Search for the cell housing the specified text and yield its (X, Y) center coordinate. 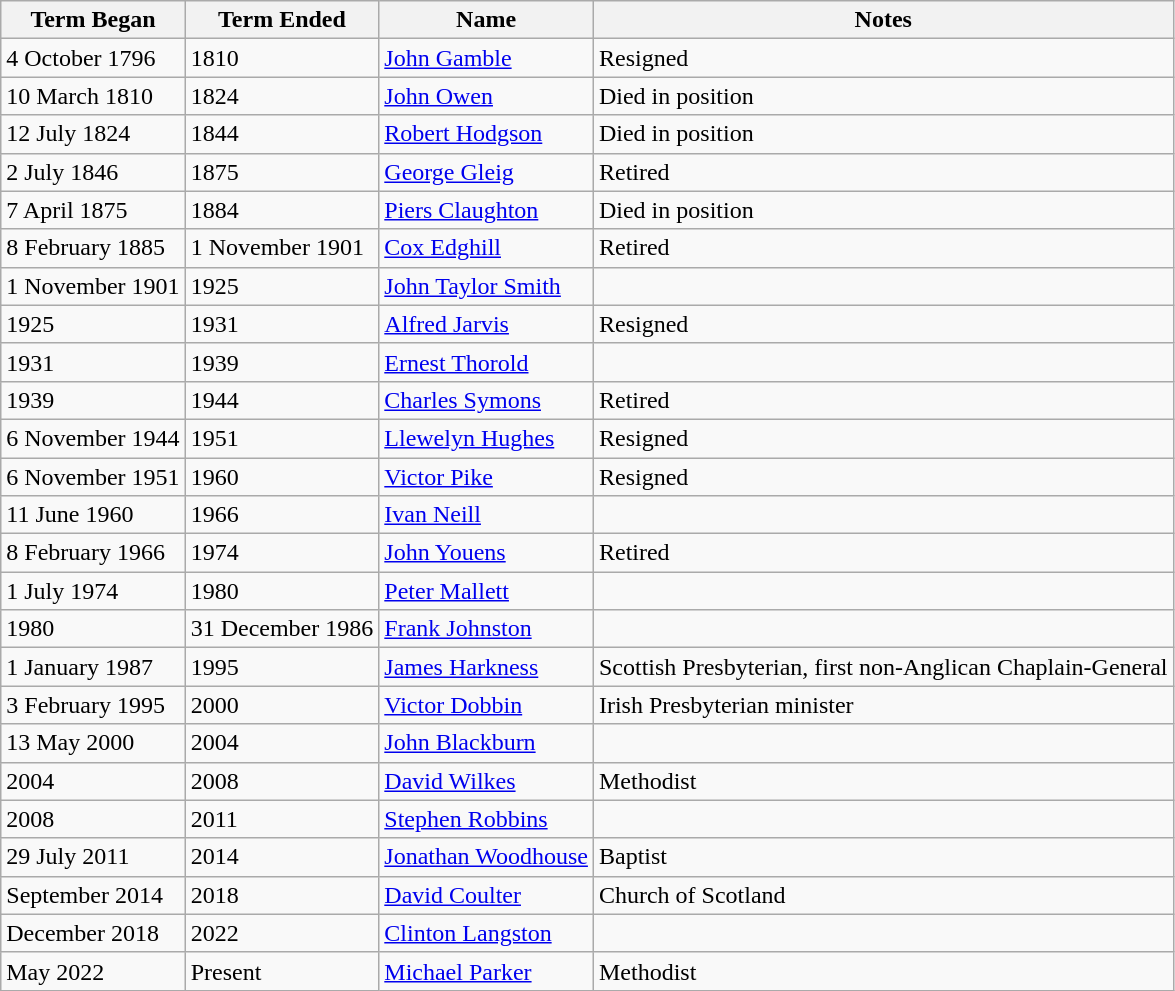
8 February 1885 (93, 248)
12 July 1824 (93, 134)
2 July 1846 (93, 172)
Peter Mallett (486, 591)
December 2018 (93, 933)
David Coulter (486, 895)
6 November 1951 (93, 477)
1824 (282, 96)
1951 (282, 438)
Stephen Robbins (486, 819)
Present (282, 971)
Alfred Jarvis (486, 324)
John Youens (486, 553)
13 May 2000 (93, 743)
John Gamble (486, 58)
Clinton Langston (486, 933)
10 March 1810 (93, 96)
Term Began (93, 20)
Name (486, 20)
1 January 1987 (93, 667)
2022 (282, 933)
Piers Claughton (486, 210)
Robert Hodgson (486, 134)
Baptist (883, 857)
Victor Pike (486, 477)
Term Ended (282, 20)
George Gleig (486, 172)
2018 (282, 895)
Frank Johnston (486, 629)
Charles Symons (486, 400)
1944 (282, 400)
2011 (282, 819)
Church of Scotland (883, 895)
Cox Edghill (486, 248)
11 June 1960 (93, 515)
Scottish Presbyterian, first non-Anglican Chaplain-General (883, 667)
1810 (282, 58)
4 October 1796 (93, 58)
1875 (282, 172)
8 February 1966 (93, 553)
2014 (282, 857)
1966 (282, 515)
John Taylor Smith (486, 286)
31 December 1986 (282, 629)
1 July 1974 (93, 591)
6 November 1944 (93, 438)
Victor Dobbin (486, 705)
Michael Parker (486, 971)
7 April 1875 (93, 210)
29 July 2011 (93, 857)
Notes (883, 20)
Irish Presbyterian minister (883, 705)
1995 (282, 667)
Ernest Thorold (486, 362)
Llewelyn Hughes (486, 438)
Ivan Neill (486, 515)
2000 (282, 705)
3 February 1995 (93, 705)
1884 (282, 210)
1844 (282, 134)
1960 (282, 477)
David Wilkes (486, 781)
James Harkness (486, 667)
May 2022 (93, 971)
September 2014 (93, 895)
1974 (282, 553)
Jonathan Woodhouse (486, 857)
John Blackburn (486, 743)
John Owen (486, 96)
